From the cell containing the given text, extract its center point as [X, Y] coordinate. 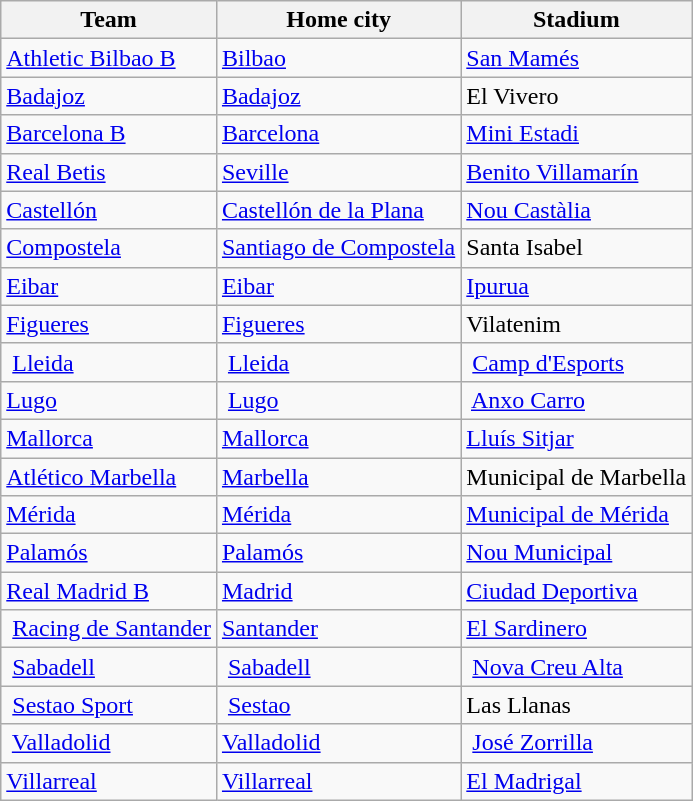
El Vivero [576, 96]
Athletic Bilbao B [109, 58]
Vilatenim [576, 324]
Seville [338, 172]
Benito Villamarín [576, 172]
Real Madrid B [109, 591]
Las Llanas [576, 705]
Municipal de Mérida [576, 515]
Home city [338, 20]
Ipurua [576, 286]
Castellón [109, 210]
Santander [338, 629]
Anxo Carro [576, 400]
Lluís Sitjar [576, 438]
El Sardinero [576, 629]
José Zorrilla [576, 743]
San Mamés [576, 58]
Madrid [338, 591]
Sestao Sport [109, 705]
Nou Municipal [576, 553]
Barcelona B [109, 134]
Nou Castàlia [576, 210]
Real Betis [109, 172]
Santiago de Compostela [338, 248]
Compostela [109, 248]
Team [109, 20]
Nova Creu Alta [576, 667]
Racing de Santander [109, 629]
Mini Estadi [576, 134]
Sestao [338, 705]
Stadium [576, 20]
Castellón de la Plana [338, 210]
Santa Isabel [576, 248]
Ciudad Deportiva [576, 591]
Atlético Marbella [109, 477]
Camp d'Esports [576, 362]
Municipal de Marbella [576, 477]
Bilbao [338, 58]
Marbella [338, 477]
Barcelona [338, 134]
El Madrigal [576, 781]
